Output the (x, y) coordinate of the center of the cell containing the given text.  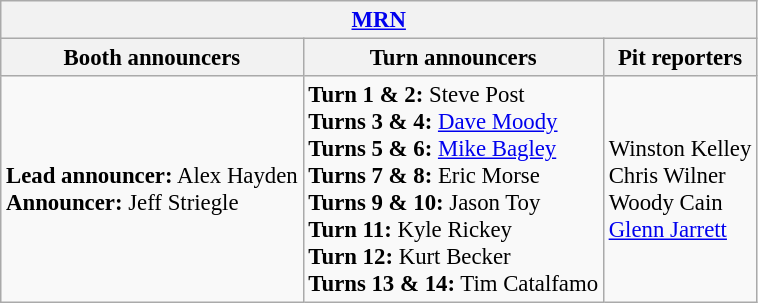
Lead announcer: Alex HaydenAnnouncer: Jeff Striegle (152, 190)
Turn announcers (453, 58)
Pit reporters (680, 58)
Booth announcers (152, 58)
Winston KelleyChris WilnerWoody CainGlenn Jarrett (680, 190)
MRN (379, 20)
